Search for the cell housing the specified text and yield its [x, y] center coordinate. 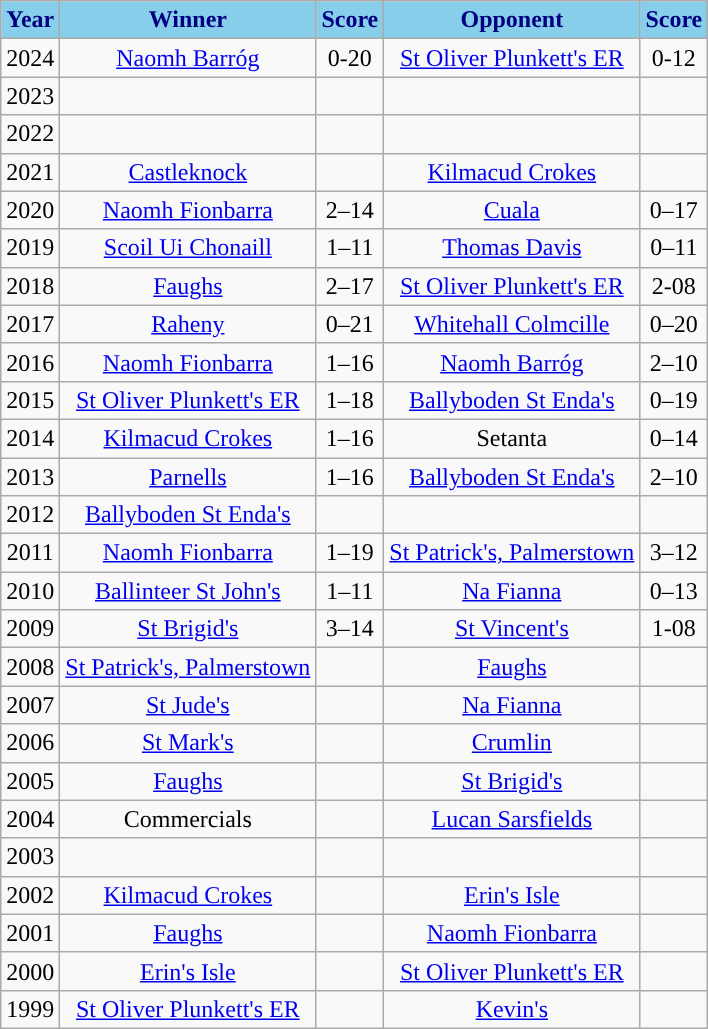
2009 [30, 629]
0–19 [674, 400]
2018 [30, 286]
2014 [30, 438]
2002 [30, 895]
2000 [30, 971]
2012 [30, 515]
Castleknock [188, 172]
2-08 [674, 286]
Parnells [188, 477]
0–21 [350, 324]
1999 [30, 1009]
3–14 [350, 629]
2024 [30, 58]
2–17 [350, 286]
0–17 [674, 210]
0–20 [674, 324]
2010 [30, 591]
2004 [30, 819]
2019 [30, 248]
Year [30, 20]
2013 [30, 477]
Whitehall Colmcille [512, 324]
2005 [30, 781]
2001 [30, 933]
St Vincent's [512, 629]
2017 [30, 324]
2021 [30, 172]
0–14 [674, 438]
2008 [30, 667]
Commercials [188, 819]
Ballinteer St John's [188, 591]
1-08 [674, 629]
2–14 [350, 210]
1–18 [350, 400]
St Mark's [188, 743]
2015 [30, 400]
2011 [30, 553]
Cuala [512, 210]
1–19 [350, 553]
0–11 [674, 248]
Raheny [188, 324]
2006 [30, 743]
St Jude's [188, 705]
Opponent [512, 20]
2007 [30, 705]
0–13 [674, 591]
2020 [30, 210]
Scoil Ui Chonaill [188, 248]
Setanta [512, 438]
2022 [30, 134]
2016 [30, 362]
Thomas Davis [512, 248]
2003 [30, 857]
Winner [188, 20]
2023 [30, 96]
3–12 [674, 553]
Kevin's [512, 1009]
Lucan Sarsfields [512, 819]
Crumlin [512, 743]
0-20 [350, 58]
0-12 [674, 58]
